Return [x, y] of the center of cell containing provided text 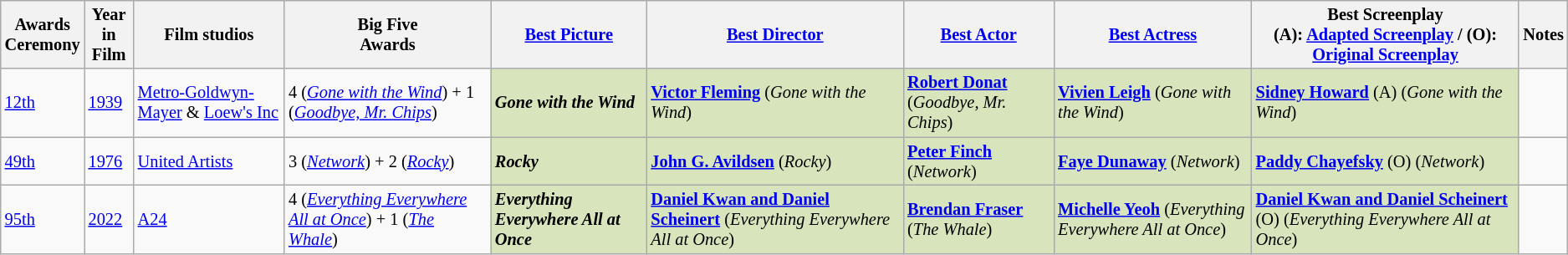
Best Director [776, 34]
4 (Everything Everywhere All at Once) + 1 (The Whale) [388, 219]
95th [43, 219]
Faye Dunaway (Network) [1152, 161]
Notes [1543, 34]
Rocky [569, 161]
Daniel Kwan and Daniel Scheinert (O) (Everything Everywhere All at Once) [1386, 219]
49th [43, 161]
John G. Avildsen (Rocky) [776, 161]
Best Screenplay(A): Adapted Screenplay / (O): Original Screenplay [1386, 34]
12th [43, 103]
Vivien Leigh (Gone with the Wind) [1152, 103]
Gone with the Wind [569, 103]
Big FiveAwards [388, 34]
1939 [109, 103]
United Artists [209, 161]
Peter Finch (Network) [978, 161]
Best Actress [1152, 34]
3 (Network) + 2 (Rocky) [388, 161]
4 (Gone with the Wind) + 1 (Goodbye, Mr. Chips) [388, 103]
Best Actor [978, 34]
Metro-Goldwyn-Mayer & Loew's Inc [209, 103]
Sidney Howard (A) (Gone with the Wind) [1386, 103]
Everything Everywhere All at Once [569, 219]
2022 [109, 219]
Daniel Kwan and Daniel Scheinert (Everything Everywhere All at Once) [776, 219]
A24 [209, 219]
Film studios [209, 34]
Best Picture [569, 34]
Michelle Yeoh (Everything Everywhere All at Once) [1152, 219]
Robert Donat (Goodbye, Mr. Chips) [978, 103]
AwardsCeremony [43, 34]
1976 [109, 161]
Brendan Fraser (The Whale) [978, 219]
Victor Fleming (Gone with the Wind) [776, 103]
Paddy Chayefsky (O) (Network) [1386, 161]
Yearin Film [109, 34]
